Return the [X, Y] coordinate for the center point of the cell that contains the specified text.  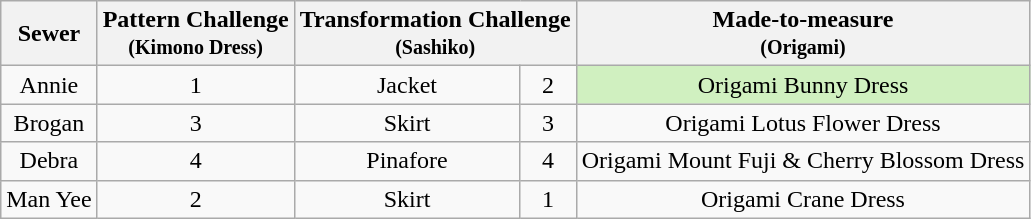
Brogan [49, 123]
Jacket [407, 85]
Transformation Challenge(Sashiko) [435, 34]
Origami Mount Fuji & Cherry Blossom Dress [803, 161]
Pattern Challenge(Kimono Dress) [196, 34]
Pinafore [407, 161]
Origami Crane Dress [803, 199]
Made-to-measure(Origami) [803, 34]
Annie [49, 85]
Sewer [49, 34]
Debra [49, 161]
Man Yee [49, 199]
Origami Lotus Flower Dress [803, 123]
Origami Bunny Dress [803, 85]
